Return (x, y) of the center of cell containing provided text 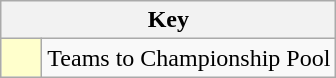
Key (168, 20)
Teams to Championship Pool (189, 58)
